Locate the cell with the specified text and output its (x, y) center coordinate. 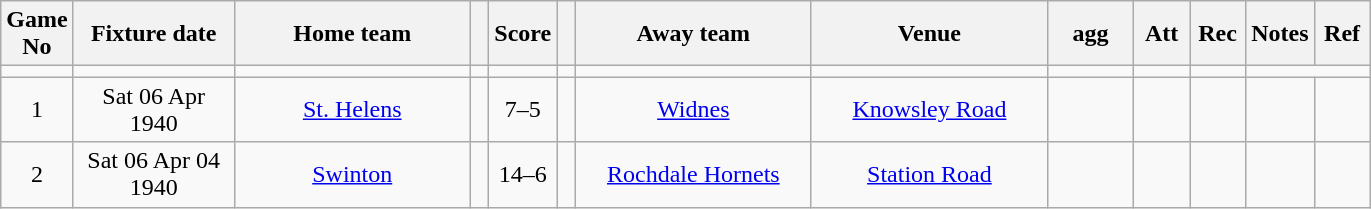
Rochdale Hornets (693, 174)
Score (523, 34)
Knowsley Road (929, 110)
Game No (37, 34)
Widnes (693, 110)
Venue (929, 34)
1 (37, 110)
Swinton (352, 174)
Sat 06 Apr 04 1940 (154, 174)
7–5 (523, 110)
14–6 (523, 174)
St. Helens (352, 110)
Sat 06 Apr 1940 (154, 110)
Rec (1218, 34)
Ref (1342, 34)
Away team (693, 34)
Station Road (929, 174)
agg (1090, 34)
Home team (352, 34)
Notes (1280, 34)
2 (37, 174)
Fixture date (154, 34)
Att (1162, 34)
